Pinpoint the cell where the given text exists, returning its (x, y) midpoint coordinate. 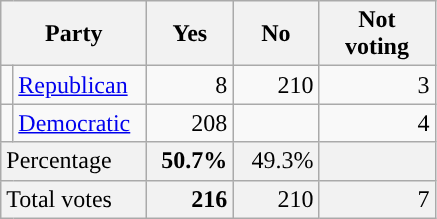
3 (377, 85)
Yes (190, 34)
8 (190, 85)
50.7% (190, 161)
Republican (80, 85)
49.3% (276, 161)
Total votes (74, 199)
Party (74, 34)
Percentage (74, 161)
7 (377, 199)
208 (190, 123)
No (276, 34)
216 (190, 199)
Not voting (377, 34)
Democratic (80, 123)
4 (377, 123)
